Find where the given text appears and provide that cell's center as (X, Y) coordinate. 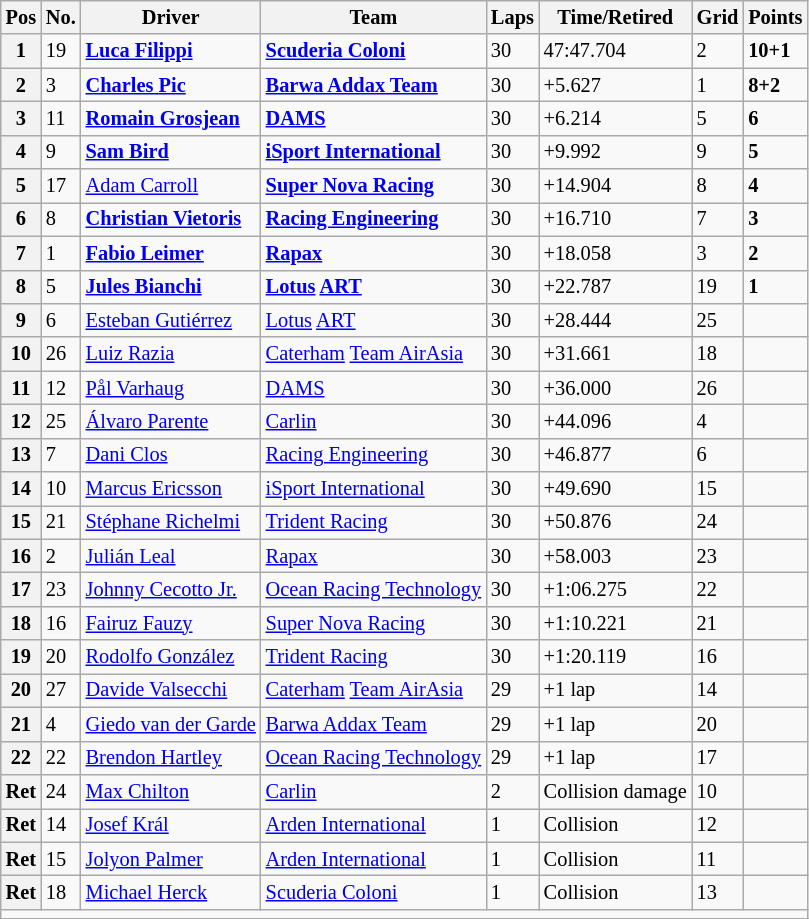
27 (61, 690)
Points (775, 17)
Luiz Razia (171, 354)
Esteban Gutiérrez (171, 320)
Davide Valsecchi (171, 690)
+9.992 (616, 152)
+14.904 (616, 186)
8+2 (775, 85)
Fairuz Fauzy (171, 623)
Álvaro Parente (171, 421)
Marcus Ericsson (171, 489)
Pos (21, 17)
Romain Grosjean (171, 118)
Team (374, 17)
Rodolfo González (171, 657)
Josef Král (171, 825)
+46.877 (616, 455)
+49.690 (616, 489)
Jolyon Palmer (171, 859)
Michael Herck (171, 892)
10+1 (775, 51)
+31.661 (616, 354)
Stéphane Richelmi (171, 522)
Christian Vietoris (171, 219)
+22.787 (616, 287)
Driver (171, 17)
+18.058 (616, 253)
Adam Carroll (171, 186)
Charles Pic (171, 85)
+1:10.221 (616, 623)
+50.876 (616, 522)
Max Chilton (171, 791)
Laps (512, 17)
Fabio Leimer (171, 253)
No. (61, 17)
+16.710 (616, 219)
+5.627 (616, 85)
Grid (718, 17)
+58.003 (616, 556)
Julián Leal (171, 556)
+36.000 (616, 388)
Pål Varhaug (171, 388)
Time/Retired (616, 17)
+6.214 (616, 118)
+28.444 (616, 320)
47:47.704 (616, 51)
Dani Clos (171, 455)
+44.096 (616, 421)
Collision damage (616, 791)
Jules Bianchi (171, 287)
Sam Bird (171, 152)
+1:06.275 (616, 589)
+1:20.119 (616, 657)
Giedo van der Garde (171, 724)
Johnny Cecotto Jr. (171, 589)
Luca Filippi (171, 51)
Brendon Hartley (171, 758)
